Return (x, y) of the center of cell containing provided text 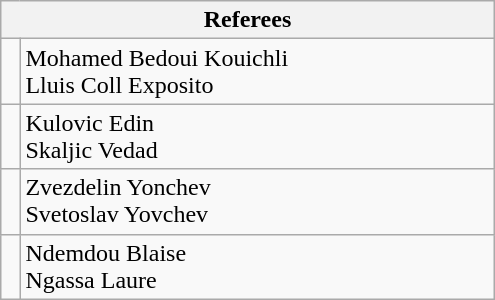
Mohamed Bedoui KouichliLluis Coll Exposito (257, 72)
Zvezdelin YonchevSvetoslav Yovchev (257, 202)
Ndemdou BlaiseNgassa Laure (257, 266)
Referees (248, 20)
Kulovic EdinSkaljic Vedad (257, 136)
